Search for the cell housing the specified text and yield its (x, y) center coordinate. 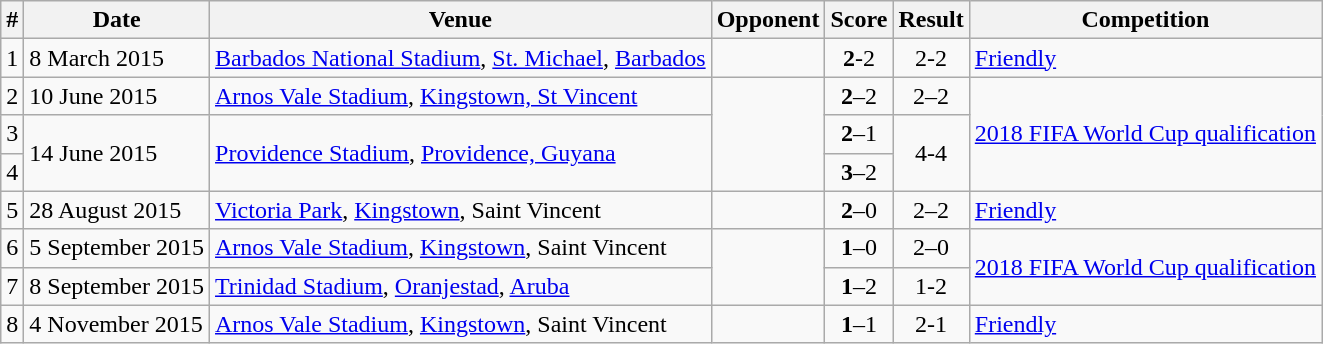
3 (12, 134)
2 (12, 96)
Victoria Park, Kingstown, Saint Vincent (461, 210)
Trinidad Stadium, Oranjestad, Aruba (461, 286)
6 (12, 248)
Result (931, 20)
8 (12, 324)
4 (12, 172)
1–2 (859, 286)
5 September 2015 (117, 248)
10 June 2015 (117, 96)
4-4 (931, 153)
Providence Stadium, Providence, Guyana (461, 153)
1 (12, 58)
2–1 (859, 134)
Score (859, 20)
# (12, 20)
Arnos Vale Stadium, Kingstown, St Vincent (461, 96)
Venue (461, 20)
Opponent (768, 20)
14 June 2015 (117, 153)
Date (117, 20)
1–1 (859, 324)
2-1 (931, 324)
1–0 (859, 248)
Barbados National Stadium, St. Michael, Barbados (461, 58)
5 (12, 210)
28 August 2015 (117, 210)
7 (12, 286)
8 March 2015 (117, 58)
1-2 (931, 286)
Competition (1145, 20)
8 September 2015 (117, 286)
3–2 (859, 172)
4 November 2015 (117, 324)
